Pinpoint the cell where the given text exists, returning its (X, Y) midpoint coordinate. 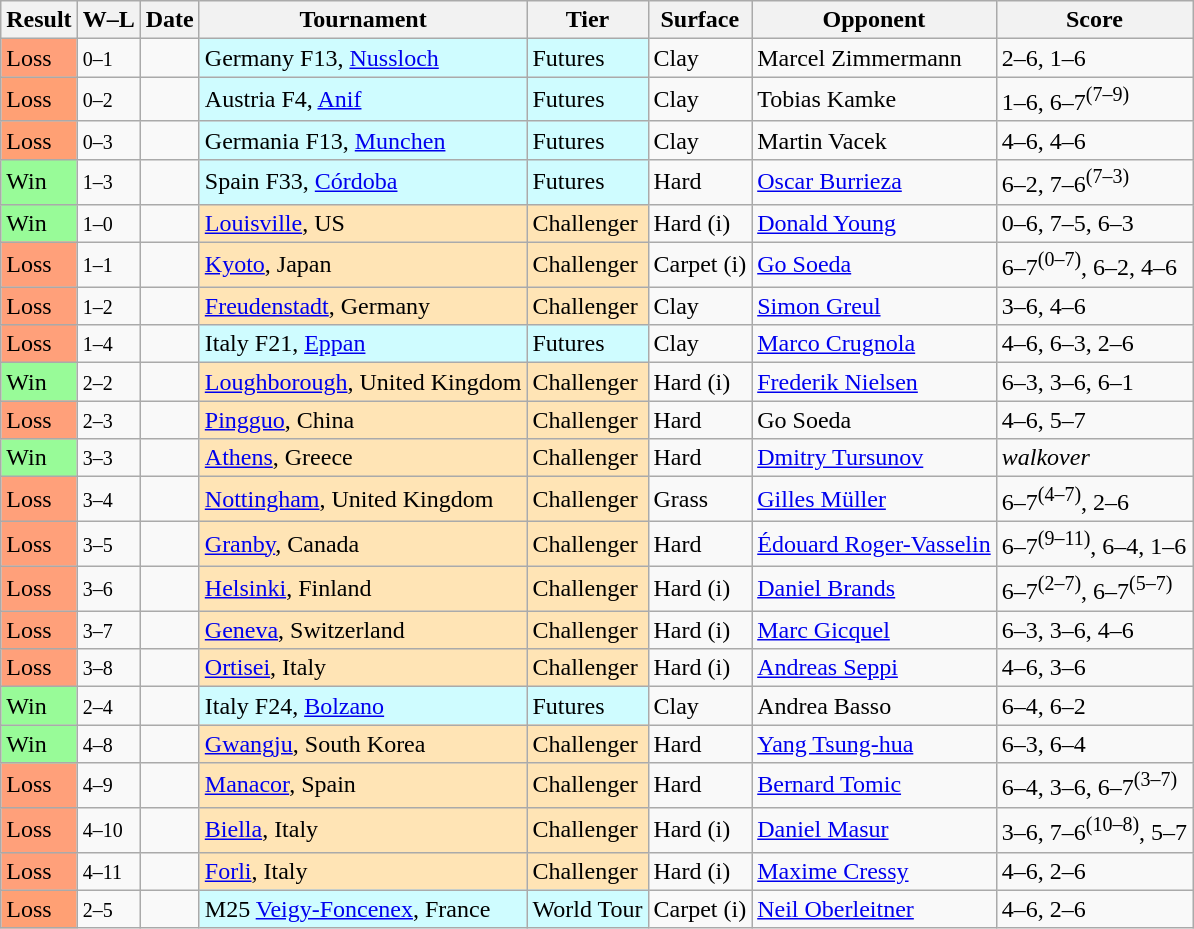
4–9 (108, 786)
4–6, 6–3, 2–6 (1094, 344)
6–7(9–11), 6–4, 1–6 (1094, 544)
World Tour (588, 909)
4–6, 4–6 (1094, 140)
Manacor, Spain (363, 786)
4–6, 3–6 (1094, 668)
walkover (1094, 458)
1–3 (108, 182)
0–2 (108, 100)
Surface (700, 20)
6–7(2–7), 6–7(5–7) (1094, 588)
M25 Veigy-Foncenex, France (363, 909)
6–2, 7–6(7–3) (1094, 182)
2–4 (108, 706)
Marcel Zimmermann (874, 58)
0–6, 7–5, 6–3 (1094, 223)
3–7 (108, 630)
0–1 (108, 58)
Grass (700, 500)
1–1 (108, 264)
Opponent (874, 20)
Andreas Seppi (874, 668)
6–3, 3–6, 4–6 (1094, 630)
Spain F33, Córdoba (363, 182)
Germany F13, Nussloch (363, 58)
6–3, 6–4 (1094, 744)
W–L (108, 20)
Marco Crugnola (874, 344)
Gilles Müller (874, 500)
4–8 (108, 744)
4–10 (108, 830)
Daniel Brands (874, 588)
Donald Young (874, 223)
0–3 (108, 140)
Date (170, 20)
3–6, 7–6(10–8), 5–7 (1094, 830)
Ortisei, Italy (363, 668)
Daniel Masur (874, 830)
Bernard Tomic (874, 786)
Tier (588, 20)
6–7(0–7), 6–2, 4–6 (1094, 264)
1–6, 6–7(7–9) (1094, 100)
Tobias Kamke (874, 100)
Freudenstadt, Germany (363, 306)
Simon Greul (874, 306)
Biella, Italy (363, 830)
Granby, Canada (363, 544)
2–6, 1–6 (1094, 58)
3–4 (108, 500)
Austria F4, Anif (363, 100)
Geneva, Switzerland (363, 630)
Forli, Italy (363, 871)
3–8 (108, 668)
Gwangju, South Korea (363, 744)
Frederik Nielsen (874, 382)
3–6, 4–6 (1094, 306)
6–3, 3–6, 6–1 (1094, 382)
3–5 (108, 544)
Italy F24, Bolzano (363, 706)
3–3 (108, 458)
Germania F13, Munchen (363, 140)
Loughborough, United Kingdom (363, 382)
4–11 (108, 871)
Tournament (363, 20)
Louisville, US (363, 223)
6–7(4–7), 2–6 (1094, 500)
Marc Gicquel (874, 630)
Kyoto, Japan (363, 264)
Neil Oberleitner (874, 909)
Andrea Basso (874, 706)
Édouard Roger-Vasselin (874, 544)
Oscar Burrieza (874, 182)
2–5 (108, 909)
4–6, 5–7 (1094, 420)
6–4, 6–2 (1094, 706)
1–0 (108, 223)
3–6 (108, 588)
1–2 (108, 306)
Yang Tsung-hua (874, 744)
Score (1094, 20)
Martin Vacek (874, 140)
2–2 (108, 382)
Italy F21, Eppan (363, 344)
Pingguo, China (363, 420)
6–4, 3–6, 6–7(3–7) (1094, 786)
Athens, Greece (363, 458)
Result (39, 20)
Maxime Cressy (874, 871)
Helsinki, Finland (363, 588)
Nottingham, United Kingdom (363, 500)
1–4 (108, 344)
Dmitry Tursunov (874, 458)
2–3 (108, 420)
